Pinpoint the cell where the given text exists, returning its [X, Y] midpoint coordinate. 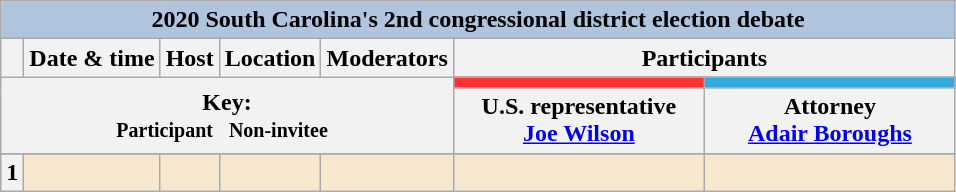
1 [12, 172]
Participants [704, 58]
Key: Participant Non-invitee [228, 115]
Location [270, 58]
Host [190, 58]
U.S. representativeJoe Wilson [578, 120]
AttorneyAdair Boroughs [830, 120]
Moderators [387, 58]
2020 South Carolina's 2nd congressional district election debate [478, 20]
Date & time [92, 58]
